Detect which cell encompasses the target text, then output its (x, y) center coordinate. 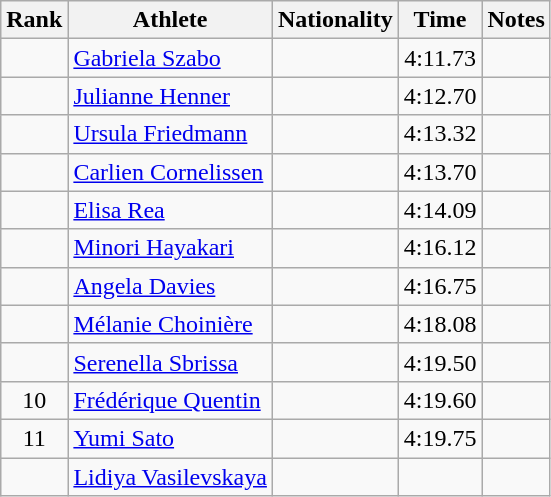
4:13.70 (440, 172)
Serenella Sbrissa (170, 362)
Ursula Friedmann (170, 134)
4:19.60 (440, 400)
4:19.50 (440, 362)
4:18.08 (440, 324)
4:12.70 (440, 96)
Athlete (170, 20)
4:19.75 (440, 438)
4:16.75 (440, 286)
Mélanie Choinière (170, 324)
4:16.12 (440, 248)
4:14.09 (440, 210)
Nationality (335, 20)
Yumi Sato (170, 438)
4:13.32 (440, 134)
Notes (516, 20)
Lidiya Vasilevskaya (170, 477)
Time (440, 20)
Gabriela Szabo (170, 58)
10 (34, 400)
4:11.73 (440, 58)
Angela Davies (170, 286)
Rank (34, 20)
Frédérique Quentin (170, 400)
Carlien Cornelissen (170, 172)
11 (34, 438)
Minori Hayakari (170, 248)
Elisa Rea (170, 210)
Julianne Henner (170, 96)
